Determine the [X, Y] coordinate at the center of the cell enclosing the given text.  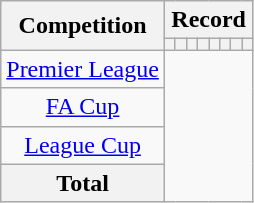
Total [83, 183]
Record [208, 20]
Premier League [83, 69]
Competition [83, 26]
League Cup [83, 145]
FA Cup [83, 107]
